Search for the cell housing the specified text and yield its [x, y] center coordinate. 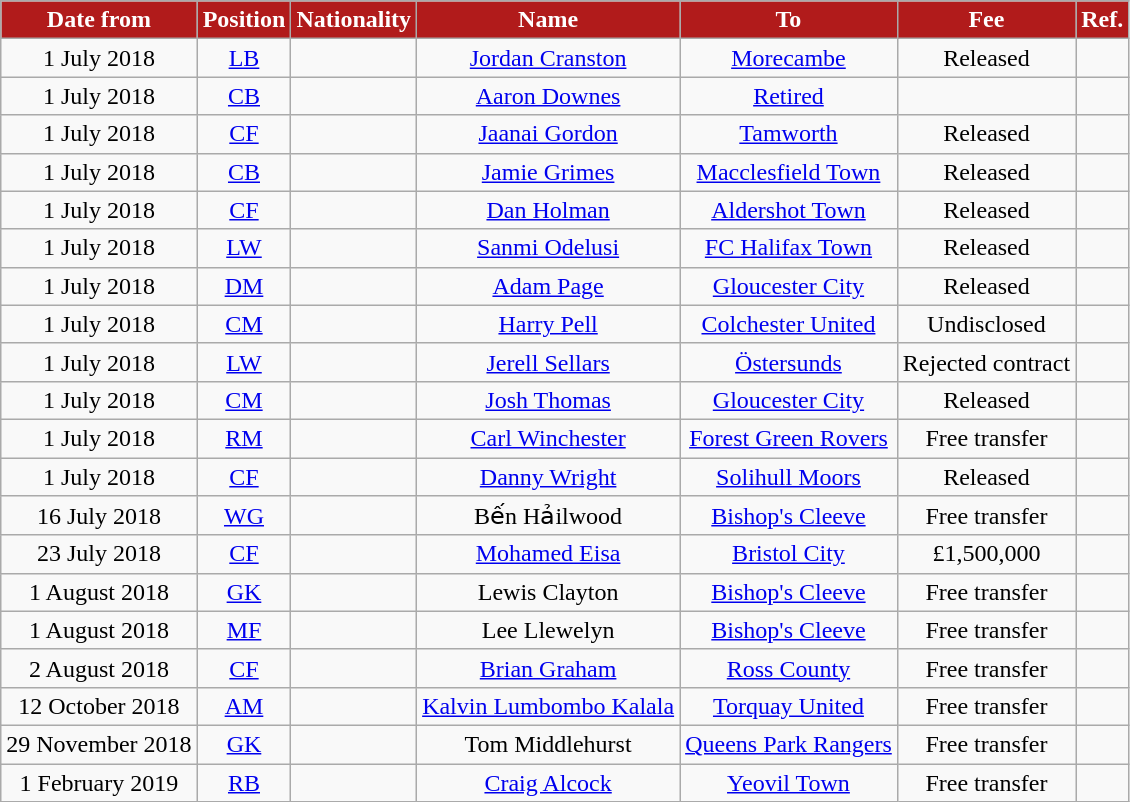
WG [244, 516]
Bristol City [789, 554]
12 October 2018 [99, 706]
16 July 2018 [99, 516]
Colchester United [789, 324]
1 February 2019 [99, 783]
Jaanai Gordon [548, 134]
Ref. [1102, 20]
Dan Holman [548, 210]
To [789, 20]
Fee [986, 20]
Rejected contract [986, 362]
Position [244, 20]
RM [244, 438]
23 July 2018 [99, 554]
Kalvin Lumbombo Kalala [548, 706]
Yeovil Town [789, 783]
Aaron Downes [548, 96]
Nationality [354, 20]
LB [244, 58]
DM [244, 286]
FC Halifax Town [789, 248]
Tamworth [789, 134]
Torquay United [789, 706]
Josh Thomas [548, 400]
Name [548, 20]
Harry Pell [548, 324]
Jerell Sellars [548, 362]
Adam Page [548, 286]
Forest Green Rovers [789, 438]
Bến Hảilwood [548, 516]
Undisclosed [986, 324]
Danny Wright [548, 477]
MF [244, 630]
Lewis Clayton [548, 592]
Date from [99, 20]
Morecambe [789, 58]
Östersunds [789, 362]
£1,500,000 [986, 554]
Ross County [789, 668]
RB [244, 783]
Retired [789, 96]
Solihull Moors [789, 477]
AM [244, 706]
Jamie Grimes [548, 172]
29 November 2018 [99, 744]
Tom Middlehurst [548, 744]
Aldershot Town [789, 210]
2 August 2018 [99, 668]
Lee Llewelyn [548, 630]
Queens Park Rangers [789, 744]
Mohamed Eisa [548, 554]
Carl Winchester [548, 438]
Macclesfield Town [789, 172]
Jordan Cranston [548, 58]
Craig Alcock [548, 783]
Sanmi Odelusi [548, 248]
Brian Graham [548, 668]
